Return the [x, y] coordinate for the center point of the cell that contains the specified text.  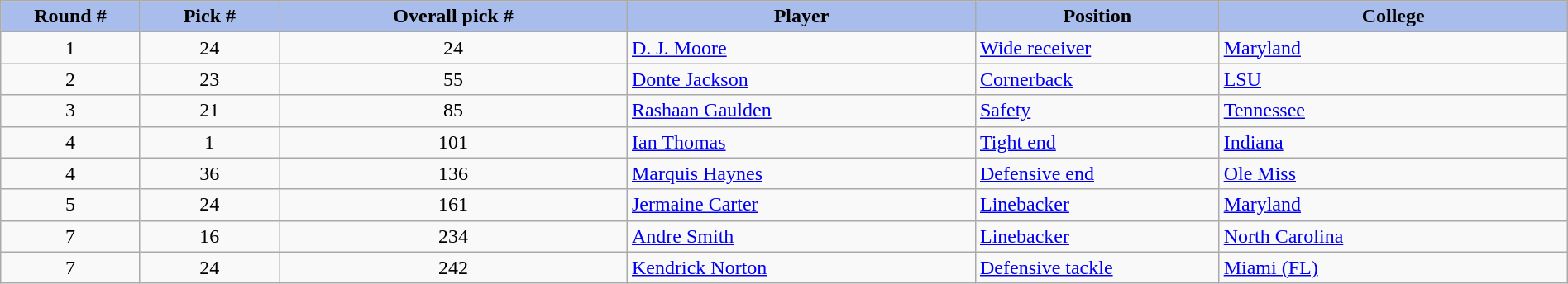
Donte Jackson [801, 79]
College [1393, 17]
LSU [1393, 79]
21 [209, 111]
Position [1097, 17]
85 [453, 111]
3 [70, 111]
161 [453, 205]
Jermaine Carter [801, 205]
Ole Miss [1393, 173]
Tennessee [1393, 111]
Marquis Haynes [801, 173]
242 [453, 267]
Pick # [209, 17]
Ian Thomas [801, 142]
Andre Smith [801, 236]
5 [70, 205]
234 [453, 236]
Kendrick Norton [801, 267]
Defensive end [1097, 173]
2 [70, 79]
D. J. Moore [801, 48]
Indiana [1393, 142]
Cornerback [1097, 79]
Overall pick # [453, 17]
Miami (FL) [1393, 267]
36 [209, 173]
101 [453, 142]
Wide receiver [1097, 48]
Safety [1097, 111]
Rashaan Gaulden [801, 111]
23 [209, 79]
Player [801, 17]
Round # [70, 17]
16 [209, 236]
136 [453, 173]
North Carolina [1393, 236]
55 [453, 79]
Tight end [1097, 142]
Defensive tackle [1097, 267]
